Identify which cell holds the provided text, then report its (X, Y) central coordinate. 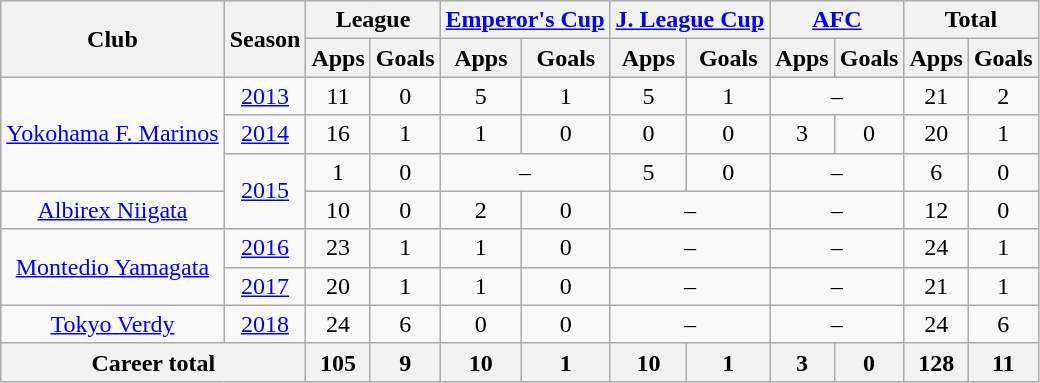
128 (936, 362)
23 (338, 248)
Club (112, 39)
105 (338, 362)
Montedio Yamagata (112, 267)
Season (265, 39)
2016 (265, 248)
Emperor's Cup (525, 20)
2014 (265, 134)
Yokohama F. Marinos (112, 134)
Total (971, 20)
League (373, 20)
Tokyo Verdy (112, 324)
9 (405, 362)
Albirex Niigata (112, 210)
AFC (837, 20)
2015 (265, 191)
2018 (265, 324)
2013 (265, 96)
Career total (154, 362)
J. League Cup (690, 20)
12 (936, 210)
2017 (265, 286)
16 (338, 134)
